For the text-containing cell, return its midpoint in (X, Y) coordinate format. 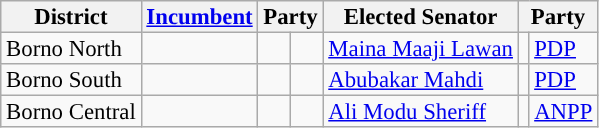
Incumbent (200, 17)
Abubakar Mahdi (420, 80)
Maina Maaji Lawan (420, 49)
ANPP (564, 112)
Ali Modu Sheriff (420, 112)
Borno North (71, 49)
District (71, 17)
Borno South (71, 80)
Borno Central (71, 112)
Elected Senator (420, 17)
